For the text-containing cell, return its midpoint in [x, y] coordinate format. 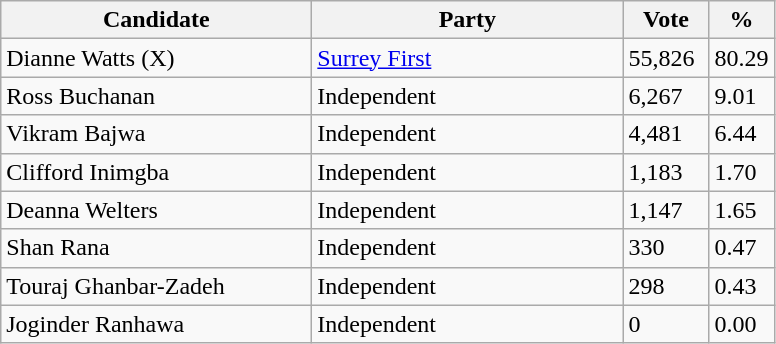
Joginder Ranhawa [156, 324]
Touraj Ghanbar-Zadeh [156, 286]
55,826 [666, 58]
Clifford Inimgba [156, 172]
Surrey First [468, 58]
80.29 [742, 58]
0.43 [742, 286]
0.47 [742, 248]
6.44 [742, 134]
4,481 [666, 134]
6,267 [666, 96]
Dianne Watts (X) [156, 58]
298 [666, 286]
1.65 [742, 210]
0.00 [742, 324]
0 [666, 324]
9.01 [742, 96]
1,147 [666, 210]
Vikram Bajwa [156, 134]
1,183 [666, 172]
1.70 [742, 172]
Shan Rana [156, 248]
% [742, 20]
Ross Buchanan [156, 96]
Candidate [156, 20]
330 [666, 248]
Vote [666, 20]
Party [468, 20]
Deanna Welters [156, 210]
